Output the [x, y] coordinate of the center of the cell containing the given text.  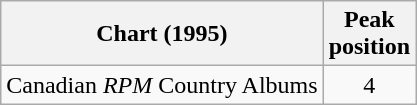
4 [369, 85]
Peakposition [369, 34]
Chart (1995) [162, 34]
Canadian RPM Country Albums [162, 85]
